Determine the (X, Y) coordinate at the center of the cell enclosing the given text.  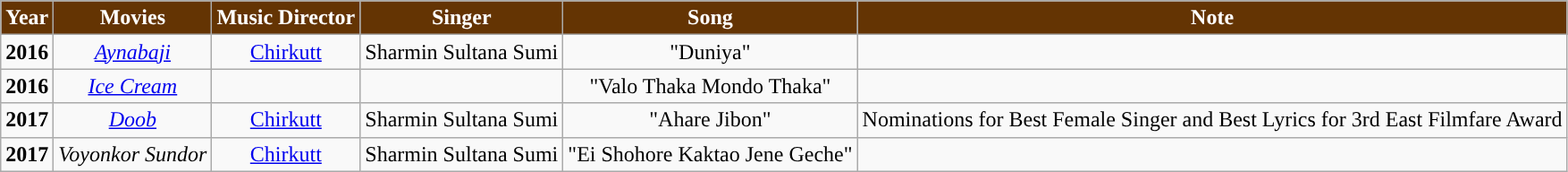
Ice Cream (132, 86)
Year (27, 18)
Voyonkor Sundor (132, 154)
Music Director (286, 18)
"Ei Shohore Kaktao Jene Geche" (710, 154)
Aynabaji (132, 52)
Movies (132, 18)
Singer (461, 18)
"Valo Thaka Mondo Thaka" (710, 86)
Note (1212, 18)
Nominations for Best Female Singer and Best Lyrics for 3rd East Filmfare Award (1212, 120)
"Duniya" (710, 52)
Song (710, 18)
"Ahare Jibon" (710, 120)
Doob (132, 120)
